Pinpoint the cell where the given text exists, returning its (x, y) midpoint coordinate. 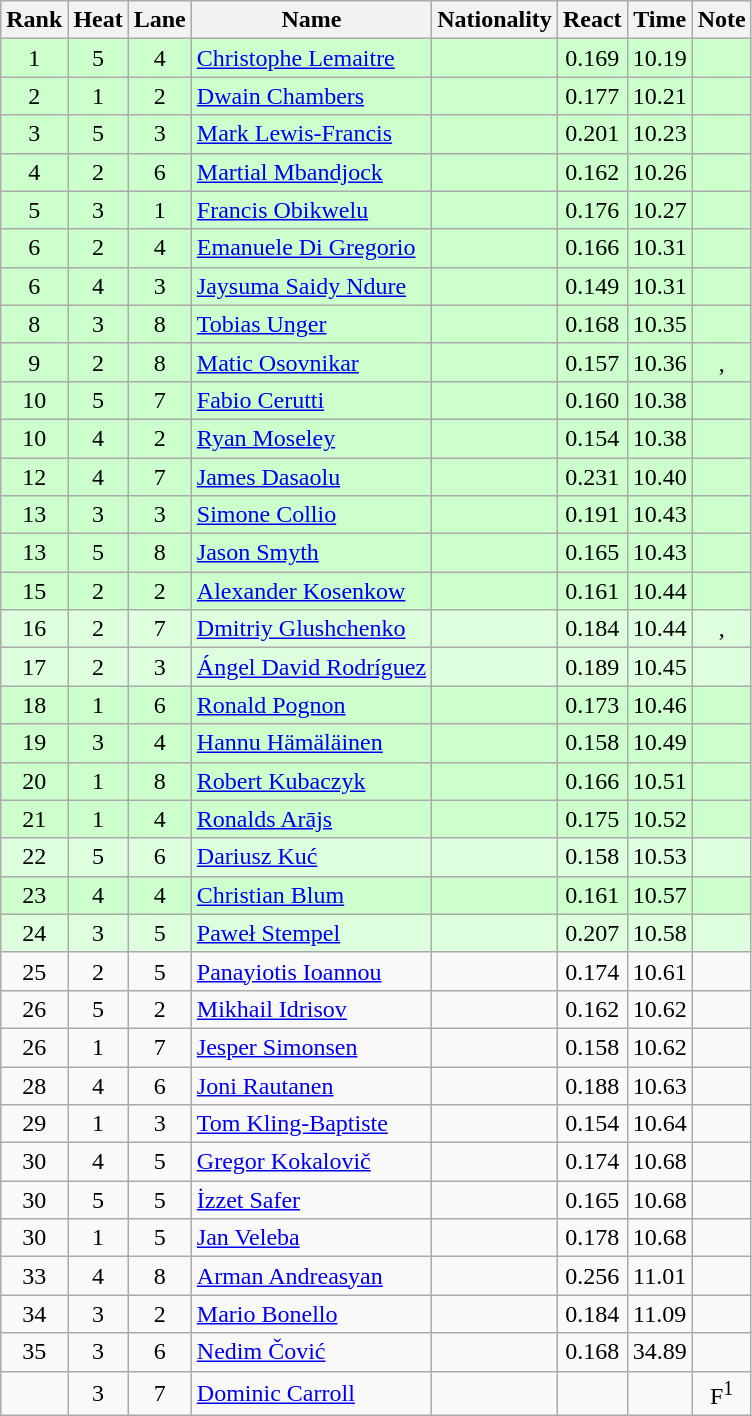
10.36 (660, 362)
35 (34, 1352)
28 (34, 1085)
Fabio Cerutti (311, 400)
Ronald Pognon (311, 705)
11.01 (660, 1276)
24 (34, 933)
10.49 (660, 743)
Nedim Čović (311, 1352)
Arman Andreasyan (311, 1276)
James Dasaolu (311, 477)
Hannu Hämäläinen (311, 743)
F1 (722, 1394)
0.191 (592, 515)
10.63 (660, 1085)
React (592, 20)
Dmitriy Glushchenko (311, 629)
Dariusz Kuć (311, 857)
Matic Osovnikar (311, 362)
10.45 (660, 667)
34 (34, 1314)
10.52 (660, 819)
Christophe Lemaitre (311, 58)
Name (311, 20)
10.21 (660, 96)
Note (722, 20)
0.207 (592, 933)
Martial Mbandjock (311, 172)
15 (34, 591)
0.201 (592, 134)
Tom Kling-Baptiste (311, 1124)
10.57 (660, 895)
Time (660, 20)
Panayiotis Ioannou (311, 971)
Ángel David Rodríguez (311, 667)
0.169 (592, 58)
10.23 (660, 134)
16 (34, 629)
0.177 (592, 96)
22 (34, 857)
10.19 (660, 58)
25 (34, 971)
Robert Kubaczyk (311, 781)
Jan Veleba (311, 1238)
Heat (98, 20)
10.53 (660, 857)
18 (34, 705)
0.173 (592, 705)
29 (34, 1124)
10.35 (660, 324)
Paweł Stempel (311, 933)
0.256 (592, 1276)
0.160 (592, 400)
0.231 (592, 477)
0.157 (592, 362)
10.51 (660, 781)
Dominic Carroll (311, 1394)
0.189 (592, 667)
20 (34, 781)
Rank (34, 20)
10.27 (660, 210)
10.46 (660, 705)
Mikhail Idrisov (311, 1009)
12 (34, 477)
Alexander Kosenkow (311, 591)
Jesper Simonsen (311, 1047)
11.09 (660, 1314)
Emanuele Di Gregorio (311, 248)
34.89 (660, 1352)
0.175 (592, 819)
Nationality (495, 20)
Dwain Chambers (311, 96)
33 (34, 1276)
Francis Obikwelu (311, 210)
Jaysuma Saidy Ndure (311, 286)
Mark Lewis-Francis (311, 134)
10.26 (660, 172)
10.64 (660, 1124)
0.149 (592, 286)
Ryan Moseley (311, 438)
17 (34, 667)
Mario Bonello (311, 1314)
19 (34, 743)
Joni Rautanen (311, 1085)
Tobias Unger (311, 324)
21 (34, 819)
İzzet Safer (311, 1200)
0.176 (592, 210)
10.58 (660, 933)
0.188 (592, 1085)
0.178 (592, 1238)
Jason Smyth (311, 553)
10.40 (660, 477)
Simone Collio (311, 515)
Gregor Kokalovič (311, 1162)
Ronalds Arājs (311, 819)
Christian Blum (311, 895)
10.61 (660, 971)
23 (34, 895)
9 (34, 362)
Lane (160, 20)
